Capture the cell that displays the provided text and extract its [X, Y] central coordinate. 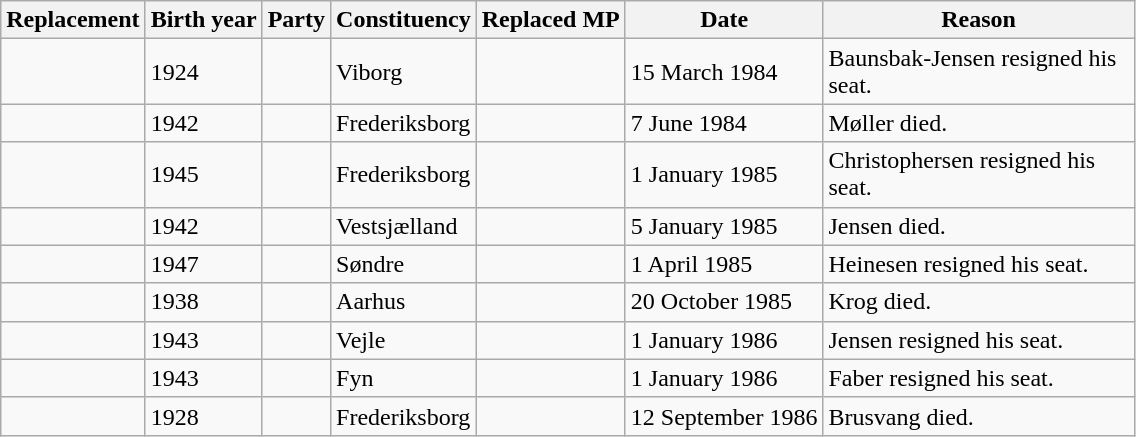
Party [296, 20]
Vestsjælland [404, 226]
7 June 1984 [724, 123]
Brusvang died. [978, 416]
15 March 1984 [724, 72]
Krog died. [978, 302]
20 October 1985 [724, 302]
Date [724, 20]
Aarhus [404, 302]
1 April 1985 [724, 264]
Birth year [204, 20]
Replacement [73, 20]
1938 [204, 302]
Søndre [404, 264]
Jensen died. [978, 226]
Reason [978, 20]
1 January 1985 [724, 174]
Fyn [404, 378]
Christophersen resigned his seat. [978, 174]
Viborg [404, 72]
Baunsbak-Jensen resigned his seat. [978, 72]
5 January 1985 [724, 226]
Faber resigned his seat. [978, 378]
1945 [204, 174]
1928 [204, 416]
Møller died. [978, 123]
Replaced MP [550, 20]
1924 [204, 72]
1947 [204, 264]
Vejle [404, 340]
Constituency [404, 20]
12 September 1986 [724, 416]
Heinesen resigned his seat. [978, 264]
Jensen resigned his seat. [978, 340]
